Output the [X, Y] coordinate of the center of the cell containing the given text.  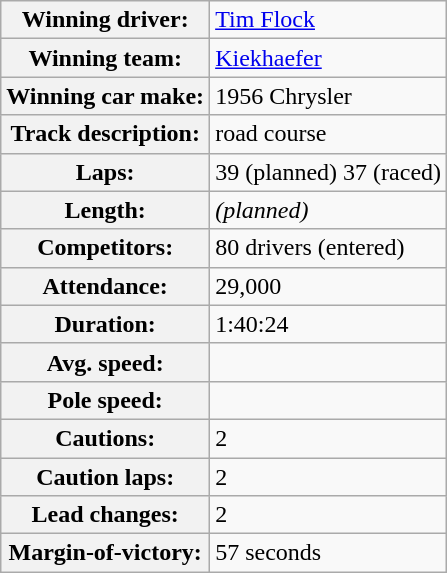
57 seconds [328, 553]
Winning driver: [106, 20]
Winning team: [106, 58]
Lead changes: [106, 515]
Laps: [106, 172]
Kiekhaefer [328, 58]
Caution laps: [106, 477]
Attendance: [106, 286]
road course [328, 134]
Competitors: [106, 248]
1956 Chrysler [328, 96]
Length: [106, 210]
Duration: [106, 324]
80 drivers (entered) [328, 248]
Tim Flock [328, 20]
Pole speed: [106, 400]
Winning car make: [106, 96]
Avg. speed: [106, 362]
Margin-of-victory: [106, 553]
39 (planned) 37 (raced) [328, 172]
29,000 [328, 286]
1:40:24 [328, 324]
Cautions: [106, 438]
Track description: [106, 134]
(planned) [328, 210]
